Determine the [X, Y] coordinate at the center of the cell enclosing the given text.  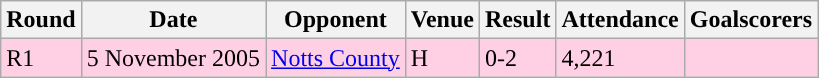
4,221 [620, 58]
R1 [41, 58]
Venue [442, 20]
H [442, 58]
Opponent [336, 20]
Notts County [336, 58]
0-2 [518, 58]
5 November 2005 [173, 58]
Result [518, 20]
Goalscorers [750, 20]
Round [41, 20]
Date [173, 20]
Attendance [620, 20]
